Locate the cell with the specified text and output its [X, Y] center coordinate. 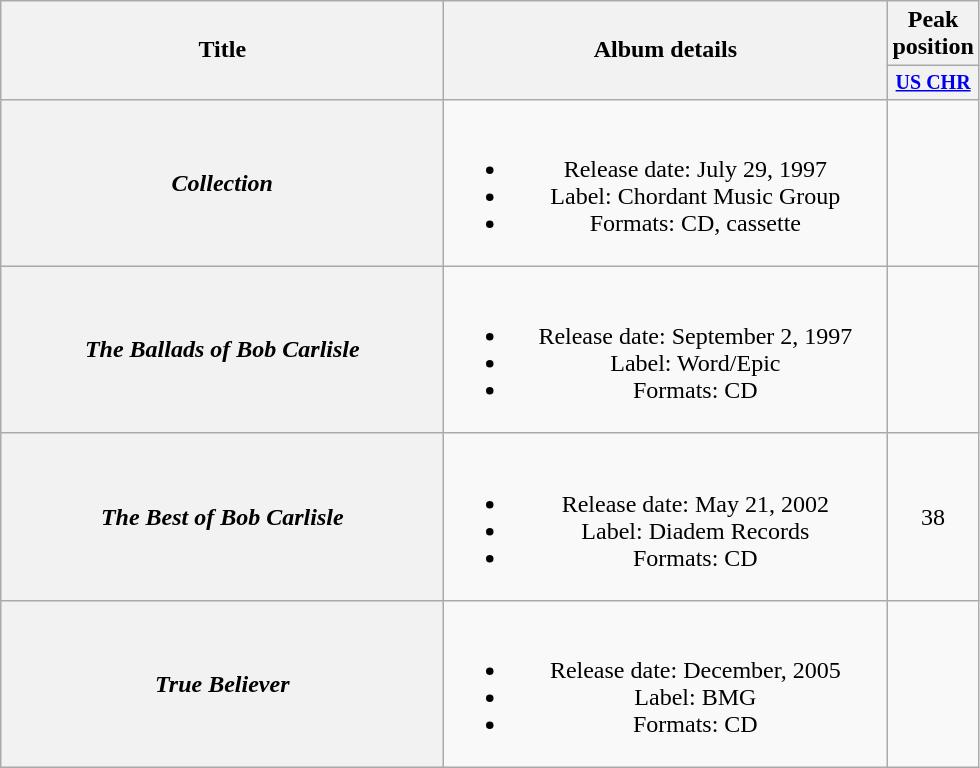
Release date: September 2, 1997Label: Word/EpicFormats: CD [666, 350]
US CHR [933, 82]
The Best of Bob Carlisle [222, 516]
Collection [222, 182]
38 [933, 516]
Peak position [933, 34]
True Believer [222, 684]
Release date: May 21, 2002Label: Diadem RecordsFormats: CD [666, 516]
The Ballads of Bob Carlisle [222, 350]
Album details [666, 50]
Release date: July 29, 1997Label: Chordant Music GroupFormats: CD, cassette [666, 182]
Title [222, 50]
Release date: December, 2005Label: BMGFormats: CD [666, 684]
